Locate the cell with the specified text and output its [x, y] center coordinate. 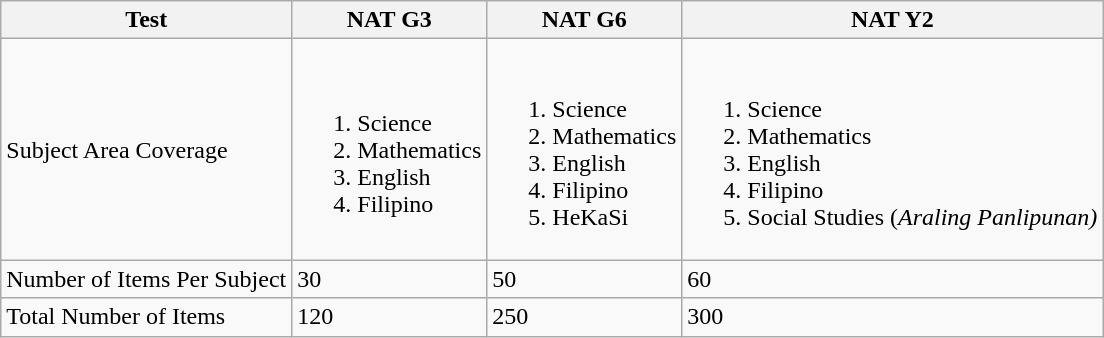
ScienceMathematicsEnglishFilipinoHeKaSi [584, 150]
ScienceMathematicsEnglishFilipino [390, 150]
300 [892, 317]
120 [390, 317]
30 [390, 279]
NAT G6 [584, 20]
250 [584, 317]
NAT G3 [390, 20]
Test [146, 20]
50 [584, 279]
NAT Y2 [892, 20]
60 [892, 279]
Subject Area Coverage [146, 150]
Total Number of Items [146, 317]
Number of Items Per Subject [146, 279]
ScienceMathematicsEnglishFilipinoSocial Studies (Araling Panlipunan) [892, 150]
